Extract the [x, y] coordinate from the center of the cell holding the provided text.  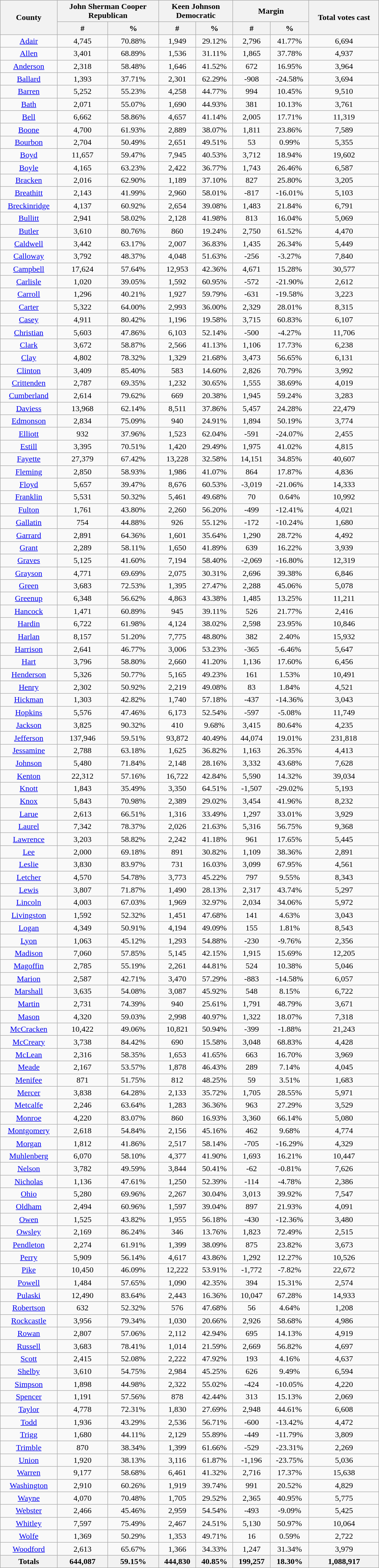
48.80% [214, 637]
444,830 [177, 1561]
-16.01% [289, 193]
4,091 [344, 1207]
37.78% [289, 54]
1,063 [83, 940]
1.53% [289, 674]
2,219 [177, 687]
14.13% [289, 1333]
5,125 [83, 560]
42.82% [133, 700]
-3,019 [252, 484]
3,773 [177, 877]
Owsley [29, 1232]
83.64% [133, 1295]
2,850 [83, 472]
5,457 [252, 408]
62.04% [214, 434]
4.16% [289, 1359]
41.98% [214, 218]
5,280 [83, 1194]
1.84% [289, 687]
-705 [252, 1143]
63.18% [133, 750]
Jackson [29, 725]
44.88% [133, 522]
3.51% [289, 1080]
55.89% [214, 1435]
Todd [29, 1422]
35.64% [214, 535]
4,137 [83, 206]
18.30% [289, 1561]
644,087 [83, 1561]
2,566 [177, 345]
-14.36% [289, 700]
-9.76% [289, 940]
4,937 [344, 54]
Washington [29, 1485]
4,986 [344, 1321]
43.29% [133, 1422]
2,069 [344, 1397]
59.03% [133, 1017]
58.02% [133, 218]
1,420 [177, 446]
53.57% [133, 1067]
28.13% [214, 890]
6,662 [83, 117]
4,019 [344, 383]
40.85% [214, 1561]
3,969 [344, 1055]
42.84% [214, 776]
22,312 [83, 776]
78.32% [133, 358]
2,289 [83, 548]
13.25% [289, 599]
4,521 [344, 687]
10,450 [83, 1270]
60.26% [133, 1485]
Spencer [29, 1397]
548 [252, 991]
48.79% [289, 1004]
4,045 [344, 1067]
47.61% [133, 1181]
50.41% [214, 1169]
36.83% [214, 244]
1,601 [177, 535]
41.65% [214, 1055]
27.69% [214, 1410]
49.08% [214, 687]
-256 [252, 256]
3,116 [177, 1460]
23.82% [289, 1245]
1,975 [252, 446]
Barren [29, 92]
41.77% [289, 41]
80.64% [289, 725]
Hardin [29, 624]
2,416 [344, 611]
57.06% [133, 1333]
1,106 [252, 345]
-597 [252, 712]
18.94% [289, 155]
30.82% [214, 852]
Letcher [29, 877]
19.01% [289, 738]
-1,196 [252, 1460]
12.27% [289, 1257]
Russell [29, 1346]
3,442 [83, 244]
17,624 [83, 269]
32.58% [214, 459]
38.13% [133, 1460]
381 [252, 104]
42.35% [214, 1283]
1,283 [177, 1105]
2,796 [252, 41]
891 [177, 852]
1,898 [83, 1384]
-7.82% [289, 1270]
-591 [252, 434]
80.42% [133, 320]
3,712 [252, 155]
Mason [29, 1017]
-19.58% [289, 294]
1,484 [83, 1283]
56 [252, 1308]
3,694 [344, 79]
53.91% [214, 1270]
9,368 [344, 827]
47.86% [133, 332]
-172 [252, 522]
49.23% [214, 674]
626 [252, 1371]
-572 [252, 282]
Warren [29, 1473]
797 [252, 877]
36.82% [214, 750]
42.71% [133, 978]
3,395 [83, 446]
4,021 [344, 510]
83 [252, 687]
1,791 [252, 1004]
38.07% [214, 130]
11,319 [344, 117]
3,048 [252, 1042]
2.40% [289, 637]
8,543 [344, 928]
10,064 [344, 1523]
1,292 [252, 1257]
54.88% [214, 940]
1,949 [177, 41]
Graves [29, 560]
2,129 [177, 1435]
61.91% [133, 1245]
695 [252, 1333]
Fleming [29, 472]
3,415 [252, 725]
Ballard [29, 79]
Henderson [29, 674]
42.44% [214, 1397]
50.91% [133, 928]
5,046 [344, 966]
8,676 [177, 484]
61.66% [214, 1447]
16.36% [214, 1295]
60.95% [214, 282]
15,932 [344, 637]
52.54% [214, 712]
41.18% [214, 839]
49.09% [214, 928]
1,296 [83, 294]
4,165 [83, 167]
7,318 [344, 1017]
39.92% [289, 1194]
2,443 [177, 1295]
1,163 [252, 750]
1,014 [177, 1346]
1,915 [252, 953]
961 [252, 839]
43.86% [214, 1257]
40.95% [289, 1498]
21.63% [214, 827]
45.25% [214, 1371]
23.86% [289, 130]
67.28% [289, 1295]
2,274 [83, 1245]
23.95% [289, 624]
5,103 [344, 193]
49.06% [133, 1029]
2,016 [83, 180]
1,232 [177, 383]
Robertson [29, 1308]
Gallatin [29, 522]
Calloway [29, 256]
870 [83, 1447]
Ohio [29, 1194]
68.83% [289, 1042]
54.84% [133, 1131]
54.75% [133, 1371]
Lawrence [29, 839]
1,523 [177, 434]
16.21% [289, 1156]
75.09% [133, 421]
19,602 [344, 155]
59.24% [289, 396]
1,393 [83, 79]
Lewis [29, 890]
58.14% [214, 1143]
4,637 [344, 1359]
34.33% [214, 1549]
15.69% [289, 953]
3,956 [83, 1321]
Rowan [29, 1333]
5,322 [83, 307]
46.77% [133, 649]
8,315 [344, 307]
Webster [29, 1511]
3,205 [344, 180]
2,034 [252, 903]
1,878 [177, 1067]
63.17% [133, 244]
58.87% [133, 345]
4,470 [344, 231]
22,479 [344, 408]
-0.81% [289, 1169]
24.28% [289, 408]
-908 [252, 79]
50.19% [289, 421]
231,818 [344, 738]
3,360 [252, 1118]
44.11% [133, 1435]
50.92% [133, 687]
137,946 [83, 738]
33.49% [214, 814]
5,449 [344, 244]
5,576 [83, 712]
2,455 [344, 434]
Clark [29, 345]
4,919 [344, 1333]
2,316 [83, 1055]
1,451 [177, 915]
93,872 [177, 738]
6,694 [344, 41]
60.92% [133, 206]
5,445 [344, 839]
690 [177, 1042]
56.65% [289, 358]
58.40% [214, 560]
632 [83, 1308]
69.35% [133, 383]
30.04% [214, 1194]
40,607 [344, 459]
141 [252, 915]
2,322 [177, 1384]
Rockcastle [29, 1321]
1,761 [83, 510]
5,165 [177, 674]
53.23% [214, 649]
34.06% [289, 903]
Marshall [29, 991]
Carroll [29, 294]
14,933 [344, 1295]
5,252 [83, 92]
56.71% [214, 1422]
5,297 [344, 890]
2,143 [83, 193]
462 [252, 1131]
1,919 [177, 1485]
5,145 [177, 953]
871 [83, 1080]
58.48% [133, 66]
83.07% [133, 1118]
6,107 [344, 320]
21.68% [214, 358]
2,269 [344, 1447]
3,964 [344, 66]
3,979 [344, 1549]
Leslie [29, 865]
6,173 [177, 712]
-365 [252, 649]
3,738 [83, 1042]
24.91% [214, 421]
875 [252, 1245]
16.70% [289, 1055]
1,955 [177, 1219]
1,435 [252, 244]
41.60% [133, 560]
4,778 [83, 1410]
Totals [29, 1561]
2,750 [252, 231]
7,840 [344, 256]
7,628 [344, 763]
7,194 [177, 560]
41.96% [289, 801]
2,156 [177, 1131]
12,222 [177, 1270]
16.95% [289, 66]
Butler [29, 231]
79.62% [133, 396]
639 [252, 548]
Jefferson [29, 738]
56.82% [289, 1346]
10.38% [289, 966]
60.53% [214, 484]
-5.08% [289, 712]
28.01% [289, 307]
1,625 [177, 750]
40.53% [214, 155]
-16.29% [289, 1143]
10,047 [252, 1295]
2,993 [177, 307]
71.84% [133, 763]
3,761 [344, 104]
Nicholas [29, 1181]
14.32% [289, 776]
1,322 [252, 1017]
10,992 [344, 497]
51.63% [214, 256]
41.99% [133, 193]
3,774 [344, 421]
6,594 [344, 1371]
754 [83, 522]
11,749 [344, 712]
41.86% [133, 1143]
28.16% [214, 763]
57.64% [133, 269]
21.59% [214, 1346]
3,473 [252, 358]
66.14% [289, 1118]
8.15% [289, 991]
40.97% [214, 1017]
Franklin [29, 497]
16.93% [214, 1118]
2,612 [344, 282]
64.36% [133, 535]
-600 [252, 1422]
-12.41% [289, 510]
41.52% [214, 66]
2,618 [83, 1131]
3,830 [83, 865]
58.86% [133, 117]
3,809 [344, 1435]
41.32% [214, 1473]
McLean [29, 1055]
289 [252, 1067]
Margin [271, 11]
67.42% [133, 459]
2,026 [177, 827]
2,386 [344, 1181]
Nelson [29, 1169]
Hancock [29, 611]
Madison [29, 953]
3,203 [83, 839]
7,547 [344, 1194]
2,301 [177, 79]
59.47% [133, 155]
45.16% [214, 1131]
2,329 [252, 307]
17.65% [289, 839]
4,320 [83, 1017]
21.93% [289, 1207]
4,561 [344, 865]
38.02% [214, 624]
2,651 [177, 142]
1,369 [83, 1536]
72.49% [289, 1232]
Crittenden [29, 383]
-500 [252, 332]
Boone [29, 130]
75.49% [133, 1523]
33.01% [289, 814]
Laurel [29, 827]
6,608 [344, 1410]
2,587 [83, 978]
12,205 [344, 953]
3,838 [83, 1093]
Keen JohnsonDemocratic [196, 11]
37.71% [133, 79]
6,238 [344, 345]
Magoffin [29, 966]
-2,069 [252, 560]
78.41% [133, 1346]
56.62% [133, 599]
49.59% [133, 1169]
Floyd [29, 484]
Johnson [29, 763]
Carlisle [29, 282]
5,080 [344, 1118]
1,843 [83, 789]
524 [252, 966]
6,057 [344, 978]
4,863 [177, 599]
29.02% [214, 801]
2,984 [177, 1371]
-21.06% [289, 484]
2,641 [83, 649]
5,590 [252, 776]
2,222 [177, 1359]
Meade [29, 1067]
Owen [29, 1219]
44.81% [214, 966]
4,836 [344, 472]
20.38% [214, 396]
Lincoln [29, 903]
6,348 [83, 599]
2,389 [177, 801]
41.07% [214, 472]
1,597 [177, 1207]
410 [177, 725]
49.51% [214, 142]
Whitley [29, 1523]
1,811 [252, 130]
41.89% [214, 548]
57.18% [214, 700]
Wolfe [29, 1536]
-6.46% [289, 649]
2,260 [177, 510]
39.05% [133, 282]
67.95% [289, 865]
-449 [252, 1435]
57.56% [133, 1397]
1,865 [252, 54]
Hart [29, 662]
-23.31% [289, 1447]
13.76% [214, 1232]
11,211 [344, 599]
2,834 [83, 421]
16.22% [289, 548]
10,821 [177, 1029]
45.22% [214, 877]
3,796 [83, 662]
3,283 [344, 396]
Oldham [29, 1207]
Hickman [29, 700]
-883 [252, 978]
49.71% [214, 1536]
44.98% [133, 1384]
9.55% [289, 877]
Simpson [29, 1384]
39,034 [344, 776]
4,194 [177, 928]
1,894 [252, 421]
31.11% [214, 54]
2,910 [83, 1485]
-10.05% [289, 1384]
3,825 [83, 725]
50.32% [133, 497]
313 [252, 1397]
-230 [252, 940]
35.72% [214, 1093]
Bell [29, 117]
10,526 [344, 1257]
932 [83, 434]
71.87% [133, 890]
Muhlenberg [29, 1156]
-437 [252, 700]
64.00% [133, 307]
2,356 [344, 940]
3,792 [83, 256]
43.74% [289, 890]
17.37% [289, 1473]
-12.36% [289, 1219]
59.15% [133, 1561]
2,517 [177, 1143]
58.35% [133, 1055]
Monroe [29, 1118]
5,603 [83, 332]
15.13% [289, 1397]
21.84% [289, 206]
59 [252, 1080]
Pendleton [29, 1245]
4,258 [177, 92]
39.04% [214, 1207]
1,485 [252, 599]
Bourbon [29, 142]
3,844 [177, 1169]
5,909 [83, 1257]
Edmonson [29, 421]
44.77% [214, 92]
Total votes cast [344, 17]
2,716 [252, 1473]
2,007 [177, 244]
Green [29, 586]
1,030 [177, 1321]
54.78% [133, 877]
1,293 [177, 940]
5,069 [344, 218]
65.67% [133, 1549]
61.98% [133, 624]
25.80% [289, 180]
-3.27% [289, 256]
74.39% [133, 1004]
67.03% [133, 903]
-1.88% [289, 1029]
37.96% [133, 434]
2,242 [177, 839]
70.48% [133, 1498]
2,318 [83, 66]
1,555 [252, 383]
Montgomery [29, 1131]
5,531 [83, 497]
54.54% [214, 1511]
4,413 [344, 750]
4,911 [83, 320]
26.46% [289, 167]
2,246 [83, 1105]
60.83% [289, 320]
30.31% [214, 573]
Metcalfe [29, 1105]
Fulton [29, 510]
17.60% [289, 662]
1,290 [252, 535]
54.08% [133, 991]
Garrard [29, 535]
69.69% [133, 573]
64.51% [214, 789]
1,191 [83, 1397]
29.12% [214, 41]
10,422 [83, 1029]
42.36% [214, 269]
2,005 [252, 117]
1,927 [177, 294]
62.14% [133, 408]
878 [177, 1397]
55.02% [214, 1384]
16,722 [177, 776]
14,333 [344, 484]
4,815 [344, 446]
38.69% [289, 383]
6,103 [177, 332]
-631 [252, 294]
Knott [29, 789]
1,969 [177, 903]
-1,507 [252, 789]
1,471 [83, 611]
2,133 [177, 1093]
66.51% [133, 814]
36.77% [214, 167]
57.65% [133, 1283]
27.47% [214, 586]
41.13% [214, 345]
1,683 [344, 1080]
50.49% [133, 142]
30.65% [214, 383]
583 [177, 371]
1,936 [83, 1422]
161 [252, 674]
43.82% [133, 1219]
Fayette [29, 459]
14.60% [214, 371]
43.80% [133, 510]
6,791 [344, 206]
84.42% [133, 1042]
3,401 [83, 54]
Kenton [29, 776]
60.96% [133, 1207]
39.11% [214, 611]
41.20% [214, 662]
57.29% [214, 978]
Wayne [29, 1498]
53 [252, 142]
McCracken [29, 1029]
-493 [252, 1511]
41.14% [214, 117]
6,456 [344, 662]
59.79% [214, 294]
2,574 [344, 1283]
69.18% [133, 852]
Grant [29, 548]
41.90% [214, 1156]
155 [252, 928]
20.66% [214, 1321]
14,151 [252, 459]
1,109 [252, 852]
-62 [252, 1169]
5,775 [344, 1498]
Perry [29, 1257]
7,775 [177, 637]
4,070 [83, 1498]
1,090 [177, 1283]
5,843 [83, 801]
55.19% [133, 966]
Casey [29, 320]
Shelby [29, 1371]
346 [177, 1232]
2,415 [83, 1359]
1,690 [177, 104]
731 [177, 865]
0.64% [289, 497]
4,329 [344, 1143]
4,235 [344, 725]
3,470 [177, 978]
Bath [29, 104]
15.58% [214, 1042]
Powell [29, 1283]
61.87% [214, 1460]
672 [252, 66]
50.97% [289, 1523]
3,672 [83, 345]
-10.24% [289, 522]
57.16% [133, 776]
42.94% [214, 1333]
5,316 [252, 827]
5,647 [344, 649]
1,653 [177, 1055]
55.07% [133, 104]
2,467 [177, 1523]
45.06% [289, 586]
1,812 [83, 1143]
86.24% [133, 1232]
64.28% [133, 1093]
58.82% [133, 839]
4,048 [177, 256]
5,326 [83, 674]
17.71% [289, 117]
27.29% [289, 1105]
County [29, 17]
2,317 [252, 890]
90.32% [133, 725]
3,454 [252, 801]
1,920 [83, 1460]
15,638 [344, 1473]
3,223 [344, 294]
25.61% [214, 1004]
36.36% [214, 1105]
-23.75% [289, 1460]
2,948 [252, 1410]
Lee [29, 852]
4,617 [177, 1257]
3,671 [344, 1004]
2,494 [83, 1207]
39.38% [289, 573]
2,000 [83, 852]
31.34% [289, 1549]
1,250 [177, 1181]
Lyon [29, 940]
Breckinridge [29, 206]
56.18% [214, 1219]
10,447 [344, 1156]
58.10% [133, 1156]
1,823 [252, 1232]
28.55% [289, 1093]
4,671 [252, 269]
2,167 [83, 1067]
49.68% [214, 497]
2,960 [177, 193]
43.68% [289, 763]
1,830 [177, 1410]
1,650 [177, 548]
812 [177, 1080]
45.12% [133, 940]
44,074 [252, 738]
4,003 [83, 903]
40.49% [214, 738]
1,088,917 [344, 1561]
Boyd [29, 155]
80.76% [133, 231]
-4.78% [289, 1181]
2,785 [83, 966]
Menifee [29, 1080]
43.38% [214, 599]
Harlan [29, 637]
-1,772 [252, 1270]
7.14% [289, 1067]
813 [252, 218]
5,130 [252, 1523]
3,480 [344, 1219]
58.93% [133, 472]
35.49% [133, 789]
2,614 [83, 396]
20.52% [289, 1485]
41.02% [289, 446]
2,826 [252, 371]
5,036 [344, 1460]
926 [177, 522]
7,945 [177, 155]
1,247 [252, 1549]
Martin [29, 1004]
17.87% [289, 472]
2,669 [252, 1346]
22,672 [344, 1270]
39.47% [133, 484]
3,409 [83, 371]
47.46% [133, 712]
52.14% [214, 332]
-399 [252, 1029]
2,598 [252, 624]
2,788 [83, 750]
1,316 [177, 814]
15.28% [289, 269]
26.34% [289, 244]
Christian [29, 332]
Campbell [29, 269]
37.86% [214, 408]
382 [252, 637]
16.04% [289, 218]
4,697 [344, 1346]
-24.58% [289, 79]
46.09% [133, 1270]
2,148 [177, 763]
6,070 [83, 1156]
36.00% [214, 307]
40.21% [133, 294]
Bracken [29, 180]
70.88% [133, 41]
9,177 [83, 1473]
Bullitt [29, 218]
-817 [252, 193]
Estill [29, 446]
1,395 [177, 586]
4,771 [83, 573]
62.90% [133, 180]
864 [252, 472]
58.80% [133, 662]
2,926 [252, 1321]
37.10% [214, 180]
Trigg [29, 1435]
Pike [29, 1270]
79.34% [133, 1321]
4,829 [344, 1485]
9,510 [344, 92]
42.15% [214, 953]
4,472 [344, 1422]
38.36% [289, 852]
2,365 [252, 1498]
Woodford [29, 1549]
394 [252, 1283]
Harrison [29, 649]
5,657 [83, 484]
Logan [29, 928]
Scott [29, 1359]
11,657 [83, 155]
2,889 [177, 130]
1,490 [177, 890]
12,319 [344, 560]
13,228 [177, 459]
Henry [29, 687]
16 [252, 1536]
68.89% [133, 54]
2,128 [177, 218]
1,646 [177, 66]
0.59% [289, 1536]
1,740 [177, 700]
Clinton [29, 371]
27,379 [83, 459]
70 [252, 497]
10.13% [289, 104]
945 [177, 611]
7,626 [344, 1169]
991 [252, 1485]
11,706 [344, 332]
39.74% [214, 1485]
50.77% [133, 674]
John Sherman CooperRepublican [108, 11]
57.85% [133, 953]
4,377 [177, 1156]
1,945 [252, 396]
58.01% [214, 193]
Larue [29, 814]
2,288 [252, 586]
Morgan [29, 1143]
10,491 [344, 674]
18.07% [289, 1017]
51.75% [133, 1080]
10.45% [289, 92]
3,807 [83, 890]
1.81% [289, 928]
2,660 [177, 662]
1,020 [83, 282]
12,490 [83, 1295]
29.49% [214, 446]
-499 [252, 510]
-14.58% [289, 978]
63.64% [133, 1105]
2,515 [344, 1232]
63.23% [133, 167]
526 [252, 611]
-24.07% [289, 434]
McCreary [29, 1042]
5,193 [344, 789]
7,597 [83, 1523]
7,589 [344, 130]
Union [29, 1460]
-16.80% [289, 560]
Boyle [29, 167]
Elliott [29, 434]
3,992 [344, 371]
Taylor [29, 1410]
47.92% [214, 1359]
6,846 [344, 573]
28.72% [289, 535]
Knox [29, 801]
3,782 [83, 1169]
4,657 [177, 117]
6,587 [344, 167]
576 [177, 1308]
1,189 [177, 180]
70.51% [133, 446]
72.31% [133, 1410]
61.52% [289, 231]
Adair [29, 41]
3,087 [177, 991]
193 [252, 1359]
26.35% [289, 750]
45.46% [133, 1511]
2,422 [177, 167]
1,525 [83, 1219]
5,972 [344, 903]
5,078 [344, 586]
39.08% [214, 206]
0.99% [289, 142]
Carter [29, 307]
3,939 [344, 548]
Allen [29, 54]
Greenup [29, 599]
1,329 [177, 358]
16.03% [214, 865]
4,428 [344, 1042]
3,673 [344, 1245]
7,342 [83, 827]
2,696 [252, 573]
Pulaski [29, 1295]
1,693 [252, 1156]
Daviess [29, 408]
19.24% [214, 231]
3,332 [252, 763]
2,731 [83, 1004]
72.53% [133, 586]
1,743 [252, 167]
52.08% [133, 1359]
78.37% [133, 827]
Trimble [29, 1447]
4.63% [289, 915]
827 [252, 180]
55.23% [133, 92]
4.64% [289, 1308]
4,570 [83, 877]
8,157 [83, 637]
70.98% [133, 801]
15.31% [289, 1283]
17.73% [289, 345]
4,492 [344, 535]
Clay [29, 358]
21,243 [344, 1029]
38.09% [214, 1245]
12,953 [177, 269]
24.51% [214, 1523]
10,846 [344, 624]
3,529 [344, 1105]
2,654 [177, 206]
69.96% [133, 1194]
4,802 [83, 358]
199,257 [252, 1561]
-529 [252, 1447]
13,968 [83, 408]
3,929 [344, 814]
963 [252, 1105]
-114 [252, 1181]
46.43% [214, 1067]
9.49% [289, 1371]
56.14% [133, 1257]
52.39% [214, 1181]
-29.02% [289, 789]
50.29% [133, 1536]
1,483 [252, 206]
-9.09% [289, 1511]
19.58% [214, 320]
44.61% [289, 1410]
85.40% [133, 371]
2,075 [177, 573]
30,577 [344, 269]
5,425 [344, 1511]
1,297 [252, 814]
56.20% [214, 510]
994 [252, 92]
70.79% [289, 371]
3,099 [252, 865]
4,349 [83, 928]
4,124 [177, 624]
2,466 [83, 1511]
61.93% [133, 130]
8,343 [344, 877]
663 [252, 1055]
32.97% [214, 903]
5,461 [177, 497]
38.34% [133, 1447]
21.77% [289, 611]
29.52% [214, 1498]
60.89% [133, 611]
2,941 [83, 218]
34.85% [289, 459]
44.93% [214, 104]
8,511 [177, 408]
Hopkins [29, 712]
3,350 [177, 789]
Jessamine [29, 750]
1,366 [177, 1549]
2,302 [83, 687]
2,722 [344, 1536]
55.12% [214, 522]
5,971 [344, 1093]
Mercer [29, 1093]
7,060 [83, 953]
3,715 [252, 320]
1,353 [177, 1536]
Caldwell [29, 244]
2,998 [177, 1017]
1,536 [177, 54]
Livingston [29, 915]
1,196 [177, 320]
4,774 [344, 1131]
2,071 [83, 104]
2,261 [177, 966]
2,807 [83, 1333]
2,704 [83, 142]
4,745 [83, 41]
6,461 [177, 1473]
48.25% [214, 1080]
48.37% [133, 256]
83.97% [133, 865]
Grayson [29, 573]
45.92% [214, 991]
3,013 [252, 1194]
Anderson [29, 66]
59.51% [133, 738]
50.94% [214, 1029]
-4.27% [289, 332]
Marion [29, 978]
1,303 [83, 700]
5,355 [344, 142]
5,480 [83, 763]
3,006 [177, 649]
669 [177, 396]
2,112 [177, 1333]
6,131 [344, 358]
1,986 [177, 472]
-424 [252, 1384]
2,267 [177, 1194]
Cumberland [29, 396]
2,536 [177, 1422]
-13.42% [289, 1422]
2,169 [83, 1232]
3,635 [83, 991]
4,700 [83, 130]
-11.79% [289, 1435]
-430 [252, 1219]
58.11% [133, 548]
897 [252, 1207]
2,787 [83, 383]
56.75% [289, 827]
51.20% [133, 637]
2,959 [177, 1511]
8,232 [344, 801]
62.29% [214, 79]
Breathitt [29, 193]
1,208 [344, 1308]
-21.90% [289, 282]
